Output the [x, y] coordinate of the center of the cell containing the given text.  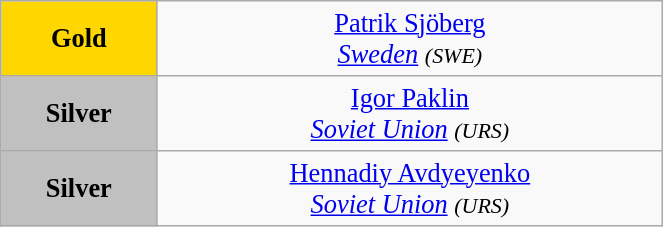
Igor PaklinSoviet Union (URS) [410, 112]
Gold [79, 38]
Hennadiy AvdyeyenkoSoviet Union (URS) [410, 188]
Patrik SjöbergSweden (SWE) [410, 38]
